Return the [x, y] coordinate for the center point of the cell that contains the specified text.  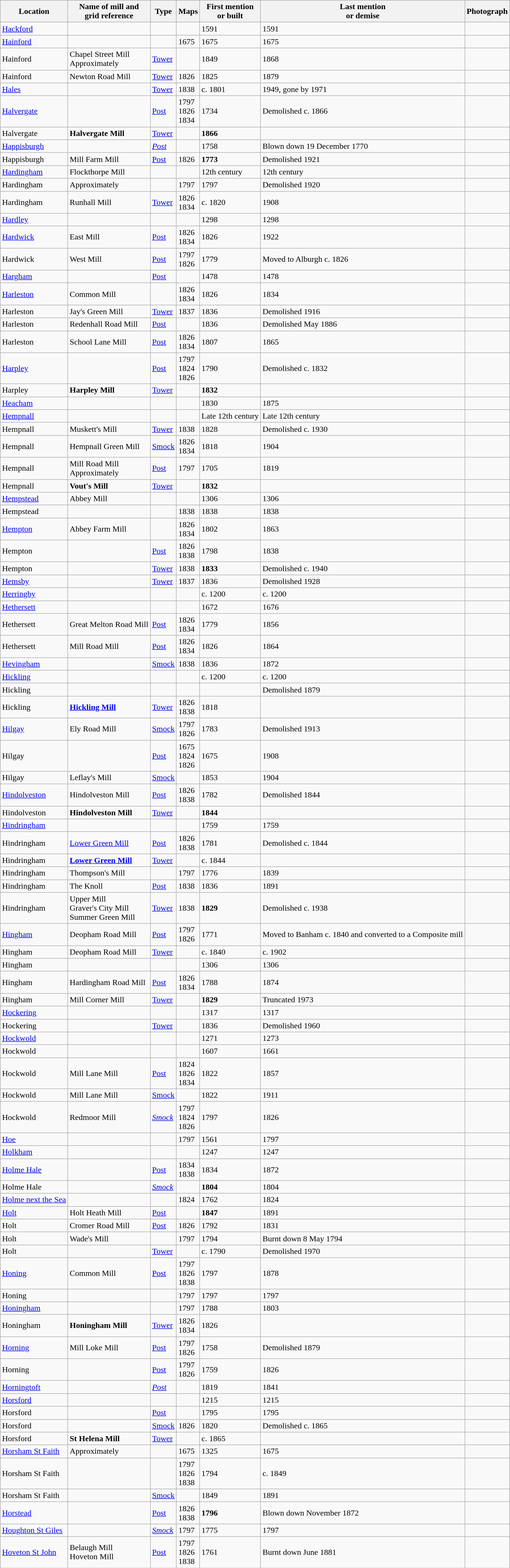
1790 [230, 368]
1949, gone by 1971 [363, 89]
Newton Road Mill [109, 76]
Hardley [34, 220]
St Helena Mill [109, 1438]
Hevingham [34, 664]
Demolished c. 1865 [363, 1426]
Hickling Mill [109, 707]
1782 [230, 795]
1853 [230, 778]
Demolished 1960 [363, 1026]
1802 [230, 529]
1857 [363, 1073]
Demolished c. 1938 [363, 908]
Demolished c. 1866 [363, 111]
Hargham [34, 277]
Honingham Mill [109, 1326]
1803 [363, 1308]
Location [34, 11]
Halvergate Mill [109, 133]
1831 [363, 1225]
c. 1790 [230, 1251]
1922 [363, 237]
First mentionor built [230, 11]
Belaugh MillHoveton Mill [109, 1552]
Demolished c. 1940 [363, 568]
1771 [230, 935]
182418261834 [188, 1073]
c. 1849 [363, 1473]
1705 [230, 468]
Burnt down June 1881 [363, 1552]
1833 [230, 568]
1775 [230, 1530]
Last mention or demise [363, 11]
Demolished c. 1844 [363, 843]
1325 [230, 1451]
1864 [363, 647]
c. 1840 [230, 952]
Hoveton St John [34, 1552]
1561 [230, 1139]
1773 [230, 159]
Chapel Street MillApproximately [109, 59]
Holme next the Sea [34, 1200]
Burnt down 8 May 1794 [363, 1238]
Demolished 1844 [363, 795]
1661 [363, 1051]
1607 [230, 1051]
Muskett's Mill [109, 429]
Mill Farm Mill [109, 159]
Vout's Mill [109, 486]
c. 1844 [230, 860]
Cromer Road Mill [109, 1225]
Demolished 1928 [363, 581]
1844 [230, 813]
Moved to Alburgh c. 1826 [363, 259]
Hoe [34, 1139]
Runhall Mill [109, 202]
1856 [363, 624]
Name of mill andgrid reference [109, 11]
Harpley Mill [109, 390]
Mill Loke Mill [109, 1348]
1271 [230, 1038]
167518241826 [188, 755]
1820 [230, 1426]
Demolished 1916 [363, 311]
1874 [363, 982]
Mill Road MillApproximately [109, 468]
18341838 [188, 1169]
Heacham [34, 403]
1781 [230, 843]
1879 [363, 76]
Flockthorpe Mill [109, 172]
Horningtoft [34, 1387]
1761 [230, 1552]
Upper MillGraver's City MillSummer Green Mill [109, 908]
1828 [230, 429]
1865 [363, 342]
1792 [230, 1225]
Leflay's Mill [109, 778]
Mill Corner Mill [109, 1000]
Houghton St Giles [34, 1530]
Hales [34, 89]
Demolished c. 1930 [363, 429]
Demolished May 1886 [363, 324]
Moved to Banham c. 1840 and converted to a Composite mill [363, 935]
1841 [363, 1387]
c. 1902 [363, 952]
Wade's Mill [109, 1238]
Hackford [34, 29]
Hemsby [34, 581]
c. 1865 [230, 1438]
1875 [363, 403]
Jay's Green Mill [109, 311]
Demolished c. 1832 [363, 368]
Great Melton Road Mill [109, 624]
1866 [230, 133]
1807 [230, 342]
East Mill [109, 237]
1672 [230, 607]
Truncated 1973 [363, 1000]
Demolished 1913 [363, 729]
Abbey Mill [109, 499]
Maps [188, 11]
Redenhall Road Mill [109, 324]
1762 [230, 1200]
Herringby [34, 594]
1911 [363, 1095]
Blown down 19 December 1770 [363, 146]
Blown down November 1872 [363, 1513]
1830 [230, 403]
Horstead [34, 1513]
179718261834 [188, 111]
1839 [363, 873]
Demolished 1920 [363, 185]
1798 [230, 551]
1863 [363, 529]
1783 [230, 729]
1776 [230, 873]
1825 [230, 76]
1847 [230, 1213]
Thompson's Mill [109, 873]
Hempnall Green Mill [109, 446]
Hardingham Road Mill [109, 982]
c. 1801 [230, 89]
Abbey Farm Mill [109, 529]
1273 [363, 1038]
School Lane Mill [109, 342]
1676 [363, 607]
Type [163, 11]
Holkham [34, 1152]
Mill Road Mill [109, 647]
Ely Road Mill [109, 729]
Demolished 1921 [363, 159]
West Mill [109, 259]
1734 [230, 111]
1878 [363, 1273]
Photograph [487, 11]
The Knoll [109, 886]
Holt Heath Mill [109, 1213]
c. 1820 [230, 202]
1796 [230, 1513]
Redmoor Mill [109, 1117]
Demolished 1970 [363, 1251]
1868 [363, 59]
